Output the [X, Y] coordinate of the center of the cell containing the given text.  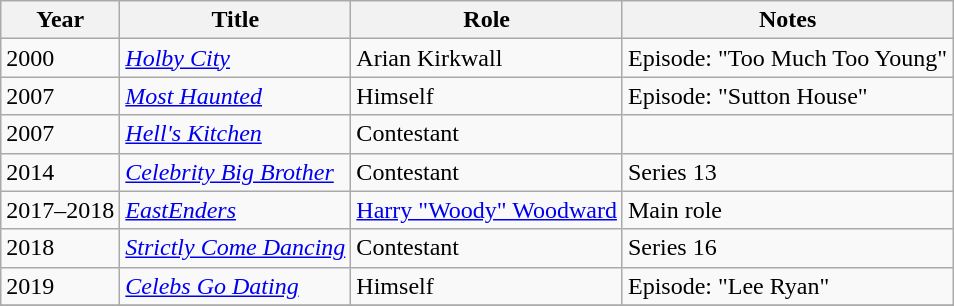
Main role [787, 210]
Episode: "Too Much Too Young" [787, 58]
Series 16 [787, 248]
Episode: "Sutton House" [787, 96]
Most Haunted [236, 96]
Holby City [236, 58]
Role [487, 20]
Title [236, 20]
Harry "Woody" Woodward [487, 210]
Strictly Come Dancing [236, 248]
Arian Kirkwall [487, 58]
2018 [60, 248]
Celebs Go Dating [236, 286]
Year [60, 20]
Hell's Kitchen [236, 134]
2000 [60, 58]
EastEnders [236, 210]
Notes [787, 20]
Celebrity Big Brother [236, 172]
2017–2018 [60, 210]
Series 13 [787, 172]
2014 [60, 172]
Episode: "Lee Ryan" [787, 286]
2019 [60, 286]
